Output the (x, y) coordinate of the center of the cell containing the given text.  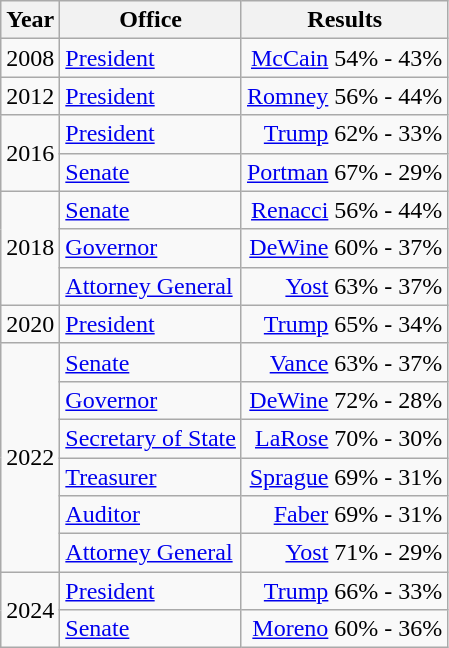
LaRose 70% - 30% (344, 438)
2012 (30, 96)
Trump 62% - 33% (344, 134)
Vance 63% - 37% (344, 362)
2022 (30, 457)
2008 (30, 58)
McCain 54% - 43% (344, 58)
Yost 63% - 37% (344, 286)
DeWine 60% - 37% (344, 248)
Results (344, 20)
Year (30, 20)
Portman 67% - 29% (344, 172)
Sprague 69% - 31% (344, 477)
2018 (30, 248)
Faber 69% - 31% (344, 515)
Office (151, 20)
Renacci 56% - 44% (344, 210)
Treasurer (151, 477)
Auditor (151, 515)
Trump 65% - 34% (344, 324)
Secretary of State (151, 438)
Romney 56% - 44% (344, 96)
2020 (30, 324)
DeWine 72% - 28% (344, 400)
2016 (30, 153)
Yost 71% - 29% (344, 553)
Moreno 60% - 36% (344, 629)
2024 (30, 610)
Trump 66% - 33% (344, 591)
